Identify which cell holds the provided text, then report its (x, y) central coordinate. 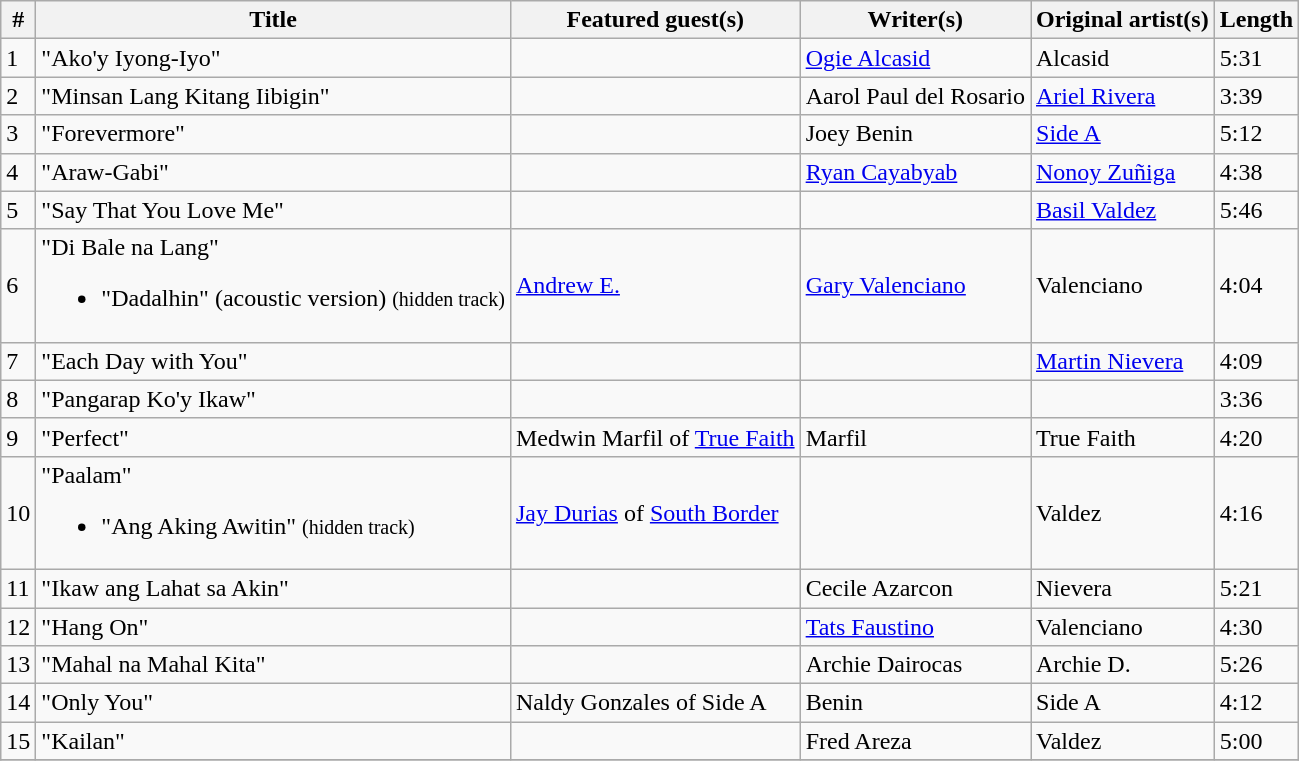
4:38 (1256, 172)
5:46 (1256, 210)
Andrew E. (655, 286)
Title (274, 20)
Naldy Gonzales of Side A (655, 703)
10 (18, 512)
Cecile Azarcon (915, 588)
7 (18, 361)
13 (18, 665)
14 (18, 703)
Aarol Paul del Rosario (915, 96)
"Kailan" (274, 741)
Medwin Marfil of True Faith (655, 437)
"Ako'y Iyong-Iyo" (274, 58)
"Say That You Love Me" (274, 210)
8 (18, 399)
Ogie Alcasid (915, 58)
Archie D. (1122, 665)
"Minsan Lang Kitang Iibigin" (274, 96)
"Only You" (274, 703)
Writer(s) (915, 20)
Original artist(s) (1122, 20)
Ryan Cayabyab (915, 172)
4 (18, 172)
# (18, 20)
Nonoy Zuñiga (1122, 172)
Joey Benin (915, 134)
5 (18, 210)
5:26 (1256, 665)
"Forevermore" (274, 134)
4:12 (1256, 703)
5:12 (1256, 134)
6 (18, 286)
Nievera (1122, 588)
True Faith (1122, 437)
5:31 (1256, 58)
Fred Areza (915, 741)
"Paalam""Ang Aking Awitin" (hidden track) (274, 512)
Marfil (915, 437)
"Araw-Gabi" (274, 172)
3:39 (1256, 96)
Featured guest(s) (655, 20)
Gary Valenciano (915, 286)
Alcasid (1122, 58)
Tats Faustino (915, 627)
"Pangarap Ko'y Ikaw" (274, 399)
"Each Day with You" (274, 361)
2 (18, 96)
Martin Nievera (1122, 361)
Basil Valdez (1122, 210)
5:21 (1256, 588)
15 (18, 741)
Benin (915, 703)
4:04 (1256, 286)
1 (18, 58)
Length (1256, 20)
4:09 (1256, 361)
"Di Bale na Lang""Dadalhin" (acoustic version) (hidden track) (274, 286)
"Mahal na Mahal Kita" (274, 665)
11 (18, 588)
12 (18, 627)
4:20 (1256, 437)
"Ikaw ang Lahat sa Akin" (274, 588)
Ariel Rivera (1122, 96)
Archie Dairocas (915, 665)
3:36 (1256, 399)
Jay Durias of South Border (655, 512)
4:16 (1256, 512)
5:00 (1256, 741)
3 (18, 134)
4:30 (1256, 627)
"Perfect" (274, 437)
9 (18, 437)
"Hang On" (274, 627)
